Find where the given text appears and provide that cell's center as (X, Y) coordinate. 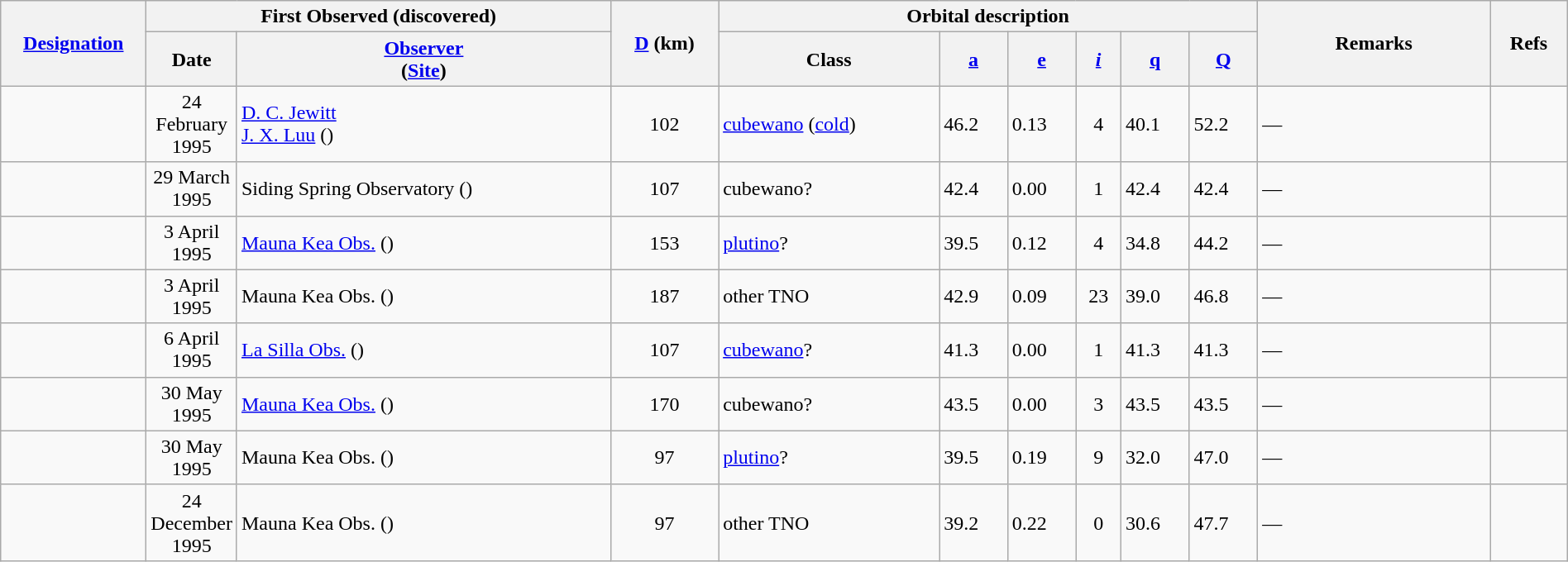
La Silla Obs. () (423, 350)
First Observed (discovered) (379, 17)
Refs (1529, 43)
170 (664, 403)
q (1154, 60)
9 (1098, 458)
30.6 (1154, 522)
39.2 (974, 522)
a (974, 60)
24 February 1995 (192, 124)
D. C. JewittJ. X. Luu () (423, 124)
187 (664, 296)
46.2 (974, 124)
102 (664, 124)
39.0 (1154, 296)
153 (664, 243)
e (1042, 60)
42.9 (974, 296)
D (km) (664, 43)
24 December 1995 (192, 522)
Q (1224, 60)
0 (1098, 522)
47.0 (1224, 458)
Class (829, 60)
32.0 (1154, 458)
34.8 (1154, 243)
Designation (74, 43)
47.7 (1224, 522)
Remarks (1374, 43)
23 (1098, 296)
52.2 (1224, 124)
Date (192, 60)
Siding Spring Observatory () (423, 188)
Orbital description (988, 17)
i (1098, 60)
0.22 (1042, 522)
44.2 (1224, 243)
0.19 (1042, 458)
0.09 (1042, 296)
0.13 (1042, 124)
3 (1098, 403)
Observer(Site) (423, 60)
6 April 1995 (192, 350)
46.8 (1224, 296)
40.1 (1154, 124)
0.12 (1042, 243)
cubewano (cold) (829, 124)
29 March 1995 (192, 188)
